Locate the cell with the specified text and output its [x, y] center coordinate. 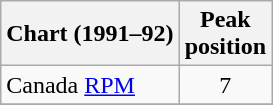
Chart (1991–92) [90, 34]
Peakposition [225, 34]
7 [225, 85]
Canada RPM [90, 85]
